Identify which cell holds the provided text, then report its [x, y] central coordinate. 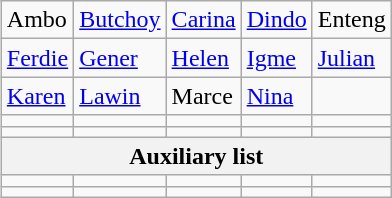
Ambo [37, 20]
Julian [352, 58]
Enteng [352, 20]
Auxiliary list [196, 156]
Igme [276, 58]
Butchoy [120, 20]
Dindo [276, 20]
Karen [37, 96]
Helen [204, 58]
Nina [276, 96]
Marce [204, 96]
Carina [204, 20]
Lawin [120, 96]
Gener [120, 58]
Ferdie [37, 58]
